Return the (X, Y) coordinate for the center point of the cell that contains the specified text.  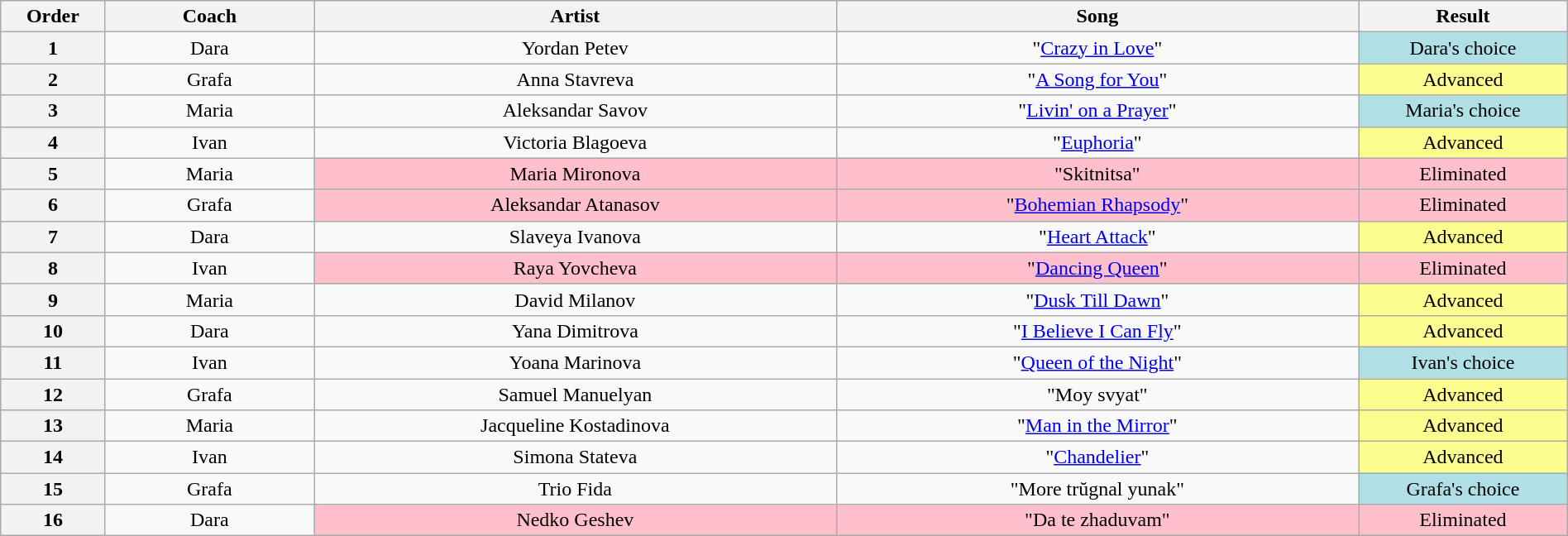
"Chandelier" (1097, 457)
"Dancing Queen" (1097, 268)
"Skitnitsa" (1097, 174)
8 (53, 268)
Anna Stavreva (576, 79)
Aleksandar Savov (576, 111)
"Bohemian Rhapsody" (1097, 205)
Raya Yovcheva (576, 268)
Yana Dimitrova (576, 331)
12 (53, 395)
2 (53, 79)
"Heart Attack" (1097, 237)
Ivan's choice (1464, 362)
7 (53, 237)
6 (53, 205)
"Man in the Mirror" (1097, 426)
Samuel Manuelyan (576, 395)
9 (53, 299)
Slaveya Ivanova (576, 237)
Result (1464, 17)
"A Song for You" (1097, 79)
"Euphoria" (1097, 142)
Song (1097, 17)
"Moy svyat" (1097, 395)
Jacqueline Kostadinova (576, 426)
15 (53, 489)
10 (53, 331)
Order (53, 17)
"I Believe I Can Fly" (1097, 331)
Nedko Geshev (576, 520)
Yordan Petev (576, 48)
"Queen of the Night" (1097, 362)
"Crazy in Love" (1097, 48)
Aleksandar Atanasov (576, 205)
Artist (576, 17)
11 (53, 362)
Trio Fida (576, 489)
Victoria Blagoeva (576, 142)
"Dusk Till Dawn" (1097, 299)
David Milanov (576, 299)
Maria Mironova (576, 174)
13 (53, 426)
5 (53, 174)
16 (53, 520)
"More trŭgnal yunak" (1097, 489)
"Livin' on a Prayer" (1097, 111)
Dara's choice (1464, 48)
1 (53, 48)
14 (53, 457)
"Da te zhaduvam" (1097, 520)
Maria's choice (1464, 111)
Yoana Marinova (576, 362)
3 (53, 111)
Simona Stateva (576, 457)
Grafa's choice (1464, 489)
4 (53, 142)
Coach (210, 17)
